Scan for the cell matching the given text and deliver its [x, y] coordinate at center. 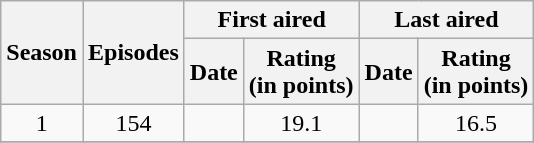
19.1 [301, 123]
Season [42, 52]
16.5 [476, 123]
First aired [272, 20]
Episodes [133, 52]
1 [42, 123]
Last aired [446, 20]
154 [133, 123]
